Return the [x, y] coordinate for the center point of the cell that contains the specified text.  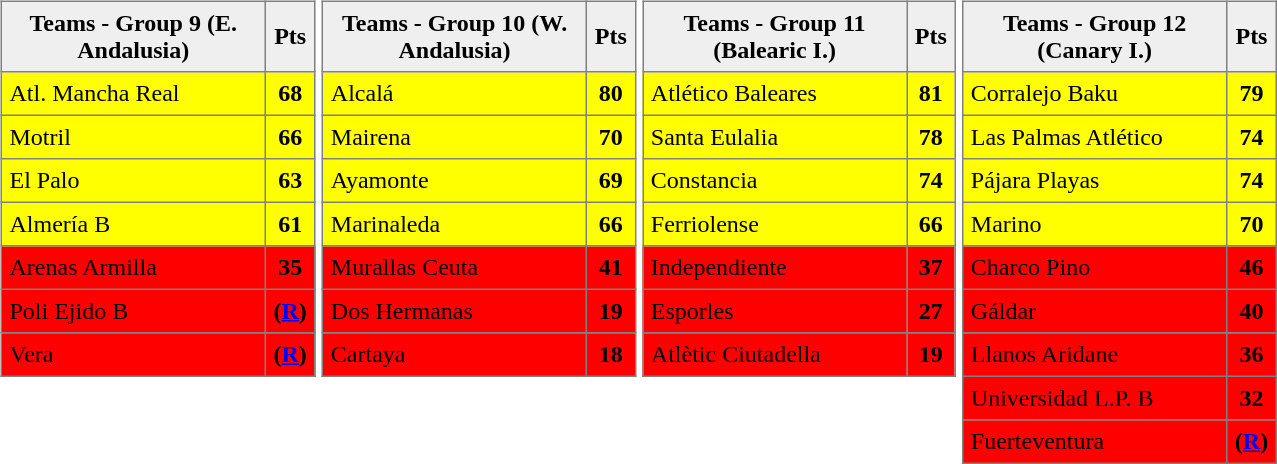
Marinaleda [455, 224]
36 [1252, 355]
46 [1252, 268]
32 [1252, 398]
81 [931, 94]
80 [611, 94]
Constancia [775, 181]
Santa Eulalia [775, 137]
Marino [1095, 224]
Independiente [775, 268]
Llanos Aridane [1095, 355]
Ferriolense [775, 224]
Atl. Mancha Real [133, 94]
40 [1252, 311]
Teams - Group 9 (E. Andalusia) [133, 36]
Teams - Group 11 (Balearic I.) [775, 36]
27 [931, 311]
Dos Hermanas [455, 311]
Murallas Ceuta [455, 268]
Corralejo Baku [1095, 94]
Fuerteventura [1095, 442]
Vera [133, 355]
Poli Ejido B [133, 311]
78 [931, 137]
35 [290, 268]
Motril [133, 137]
Atlètic Ciutadella [775, 355]
Almería B [133, 224]
Alcalá [455, 94]
El Palo [133, 181]
68 [290, 94]
41 [611, 268]
Esporles [775, 311]
Cartaya [455, 355]
Las Palmas Atlético [1095, 137]
Mairena [455, 137]
Ayamonte [455, 181]
61 [290, 224]
Gáldar [1095, 311]
Pájara Playas [1095, 181]
79 [1252, 94]
69 [611, 181]
Charco Pino [1095, 268]
Arenas Armilla [133, 268]
37 [931, 268]
Universidad L.P. B [1095, 398]
Atlético Baleares [775, 94]
Teams - Group 10 (W. Andalusia) [455, 36]
Teams - Group 12 (Canary I.) [1095, 36]
63 [290, 181]
18 [611, 355]
